Capture the cell that displays the provided text and extract its (X, Y) central coordinate. 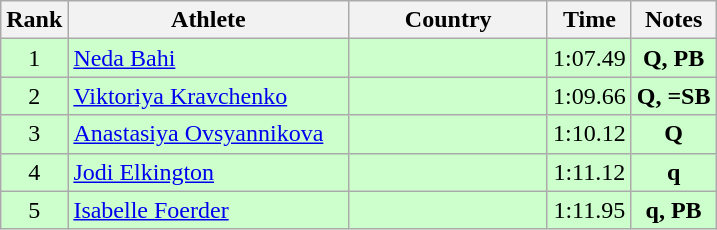
q, PB (674, 210)
Jodi Elkington (208, 172)
Q (674, 134)
1:11.12 (589, 172)
Anastasiya Ovsyannikova (208, 134)
Athlete (208, 20)
1:07.49 (589, 58)
1:11.95 (589, 210)
Neda Bahi (208, 58)
Notes (674, 20)
Country (448, 20)
Viktoriya Kravchenko (208, 96)
2 (34, 96)
1:10.12 (589, 134)
1 (34, 58)
Q, PB (674, 58)
4 (34, 172)
5 (34, 210)
Isabelle Foerder (208, 210)
Q, =SB (674, 96)
Rank (34, 20)
3 (34, 134)
1:09.66 (589, 96)
q (674, 172)
Time (589, 20)
